Pinpoint the cell where the given text exists, returning its [x, y] midpoint coordinate. 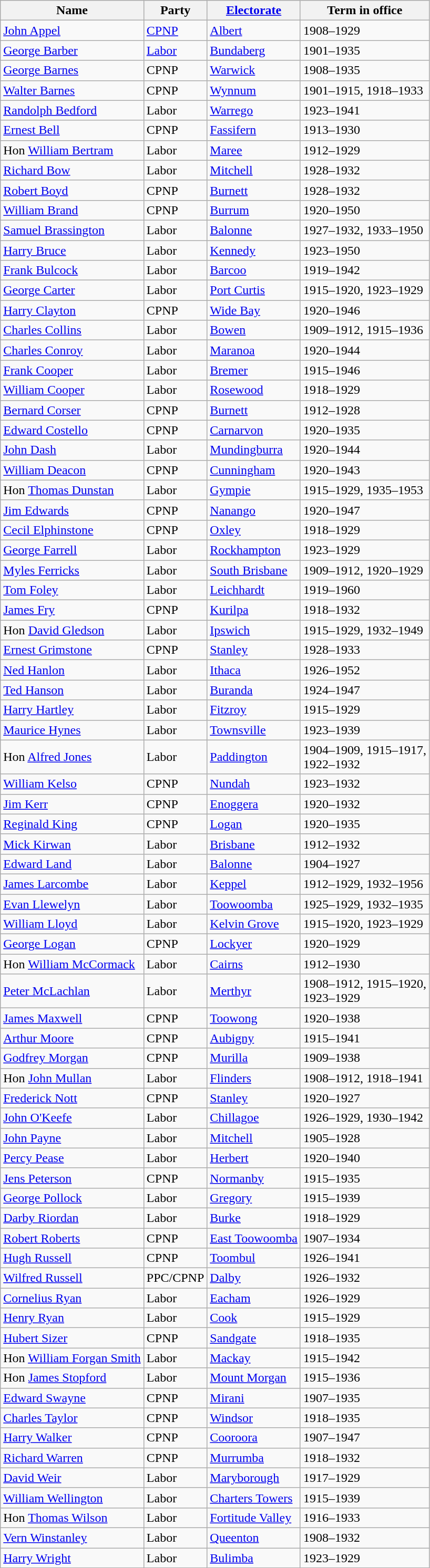
1908–1929 [365, 30]
Richard Warren [73, 1458]
Peter McLachlan [73, 991]
Bundaberg [254, 50]
Cornelius Ryan [73, 1298]
1908–1935 [365, 70]
Frank Cooper [73, 370]
Charles Collins [73, 330]
1923–1939 [365, 730]
George Pollock [73, 1198]
Randolph Bedford [73, 110]
Burrum [254, 210]
1928–1933 [365, 650]
Jim Edwards [73, 510]
1913–1930 [365, 130]
1912–1928 [365, 410]
William Kelso [73, 784]
1920–1946 [365, 310]
George Farrell [73, 550]
Paddington [254, 757]
1920–1929 [365, 944]
Rosewood [254, 390]
South Brisbane [254, 570]
Maurice Hynes [73, 730]
Charters Towers [254, 1498]
Hon John Mullan [73, 1078]
Tom Foley [73, 590]
Robert Boyd [73, 190]
Ernest Grimstone [73, 650]
Albert [254, 30]
Toowong [254, 1018]
Wynnum [254, 90]
Port Curtis [254, 290]
Warrego [254, 110]
John Dash [73, 450]
1909–1938 [365, 1058]
Normanby [254, 1178]
Gympie [254, 490]
Darby Riordan [73, 1218]
William Brand [73, 210]
PPC/CPNP [175, 1278]
Bremer [254, 370]
Burke [254, 1218]
1925–1929, 1932–1935 [365, 904]
Wilfred Russell [73, 1278]
Bulimba [254, 1558]
1901–1935 [365, 50]
1920–1947 [365, 510]
1904–1909, 1915–1917,1922–1932 [365, 757]
1901–1915, 1918–1933 [365, 90]
Wide Bay [254, 310]
1915–1946 [365, 370]
Bowen [254, 330]
Harry Wright [73, 1558]
Chillagoe [254, 1118]
Cook [254, 1318]
Samuel Brassington [73, 230]
Name [73, 11]
1916–1933 [365, 1518]
Hugh Russell [73, 1258]
William Cooper [73, 390]
Evan Llewelyn [73, 904]
1926–1941 [365, 1258]
1915–1929, 1932–1949 [365, 630]
Charles Conroy [73, 350]
Keppel [254, 884]
1912–1932 [365, 844]
Hubert Sizer [73, 1338]
1920–1938 [365, 1018]
1923–1932 [365, 784]
Ted Hanson [73, 690]
Harry Hartley [73, 710]
Charles Taylor [73, 1418]
1924–1947 [365, 690]
Edward Swayne [73, 1398]
Arthur Moore [73, 1038]
1912–1929, 1932–1956 [365, 884]
Herbert [254, 1158]
Jens Peterson [73, 1178]
Nanango [254, 510]
Hon Thomas Dunstan [73, 490]
Enoggera [254, 804]
Queenton [254, 1538]
William Deacon [73, 470]
Eacham [254, 1298]
Hon David Gledson [73, 630]
Warwick [254, 70]
Bernard Corser [73, 410]
East Toowoomba [254, 1238]
1905–1928 [365, 1138]
Godfrey Morgan [73, 1058]
Electorate [254, 11]
James Larcombe [73, 884]
Robert Roberts [73, 1238]
Mick Kirwan [73, 844]
George Carter [73, 290]
Oxley [254, 530]
Ithaca [254, 670]
Aubigny [254, 1038]
Toowoomba [254, 904]
1912–1930 [365, 964]
1915–1941 [365, 1038]
Kurilpa [254, 610]
Brisbane [254, 844]
1908–1912, 1915–1920,1923–1929 [365, 991]
Edward Costello [73, 430]
Fassifern [254, 130]
1907–1935 [365, 1398]
1926–1929 [365, 1298]
Townsville [254, 730]
Hon Thomas Wilson [73, 1518]
Toombul [254, 1258]
Harry Bruce [73, 250]
Maryborough [254, 1478]
Mackay [254, 1358]
1915–1936 [365, 1378]
1923–1950 [365, 250]
Percy Pease [73, 1158]
Mount Morgan [254, 1378]
Fitzroy [254, 710]
Gregory [254, 1198]
1920–1927 [365, 1098]
1912–1929 [365, 150]
1909–1912, 1920–1929 [365, 570]
Windsor [254, 1418]
Myles Ferricks [73, 570]
Ernest Bell [73, 130]
Hon Alfred Jones [73, 757]
Rockhampton [254, 550]
Barcoo [254, 270]
Edward Land [73, 864]
Henry Ryan [73, 1318]
1923–1941 [365, 110]
Richard Bow [73, 170]
Lockyer [254, 944]
Leichhardt [254, 590]
1908–1932 [365, 1538]
William Lloyd [73, 924]
1920–1940 [365, 1158]
Sandgate [254, 1338]
Walter Barnes [73, 90]
James Maxwell [73, 1018]
John Payne [73, 1138]
Buranda [254, 690]
Hon William Bertram [73, 150]
1908–1912, 1918–1941 [365, 1078]
John Appel [73, 30]
1926–1932 [365, 1278]
Hon William McCormack [73, 964]
Hon James Stopford [73, 1378]
Fortitude Valley [254, 1518]
1904–1927 [365, 864]
1920–1943 [365, 470]
Vern Winstanley [73, 1538]
Dalby [254, 1278]
1915–1942 [365, 1358]
1915–1935 [365, 1178]
Cairns [254, 964]
Mundingburra [254, 450]
William Wellington [73, 1498]
Flinders [254, 1078]
1920–1932 [365, 804]
Logan [254, 824]
Cooroora [254, 1438]
1926–1952 [365, 670]
1927–1932, 1933–1950 [365, 230]
Frank Bulcock [73, 270]
Kelvin Grove [254, 924]
1919–1960 [365, 590]
1915–1929, 1935–1953 [365, 490]
Nundah [254, 784]
Cunningham [254, 470]
1926–1929, 1930–1942 [365, 1118]
1917–1929 [365, 1478]
1920–1950 [365, 210]
James Fry [73, 610]
George Barnes [73, 70]
Murilla [254, 1058]
Ned Hanlon [73, 670]
1907–1947 [365, 1438]
1907–1934 [365, 1238]
Cecil Elphinstone [73, 530]
Party [175, 11]
Frederick Nott [73, 1098]
Kennedy [254, 250]
Merthyr [254, 991]
Ipswich [254, 630]
Jim Kerr [73, 804]
David Weir [73, 1478]
Murrumba [254, 1458]
Maranoa [254, 350]
Term in office [365, 11]
Harry Clayton [73, 310]
Harry Walker [73, 1438]
Mirani [254, 1398]
George Barber [73, 50]
1909–1912, 1915–1936 [365, 330]
Carnarvon [254, 430]
Maree [254, 150]
Hon William Forgan Smith [73, 1358]
John O'Keefe [73, 1118]
George Logan [73, 944]
1919–1942 [365, 270]
Reginald King [73, 824]
